Detect which cell encompasses the target text, then output its (x, y) center coordinate. 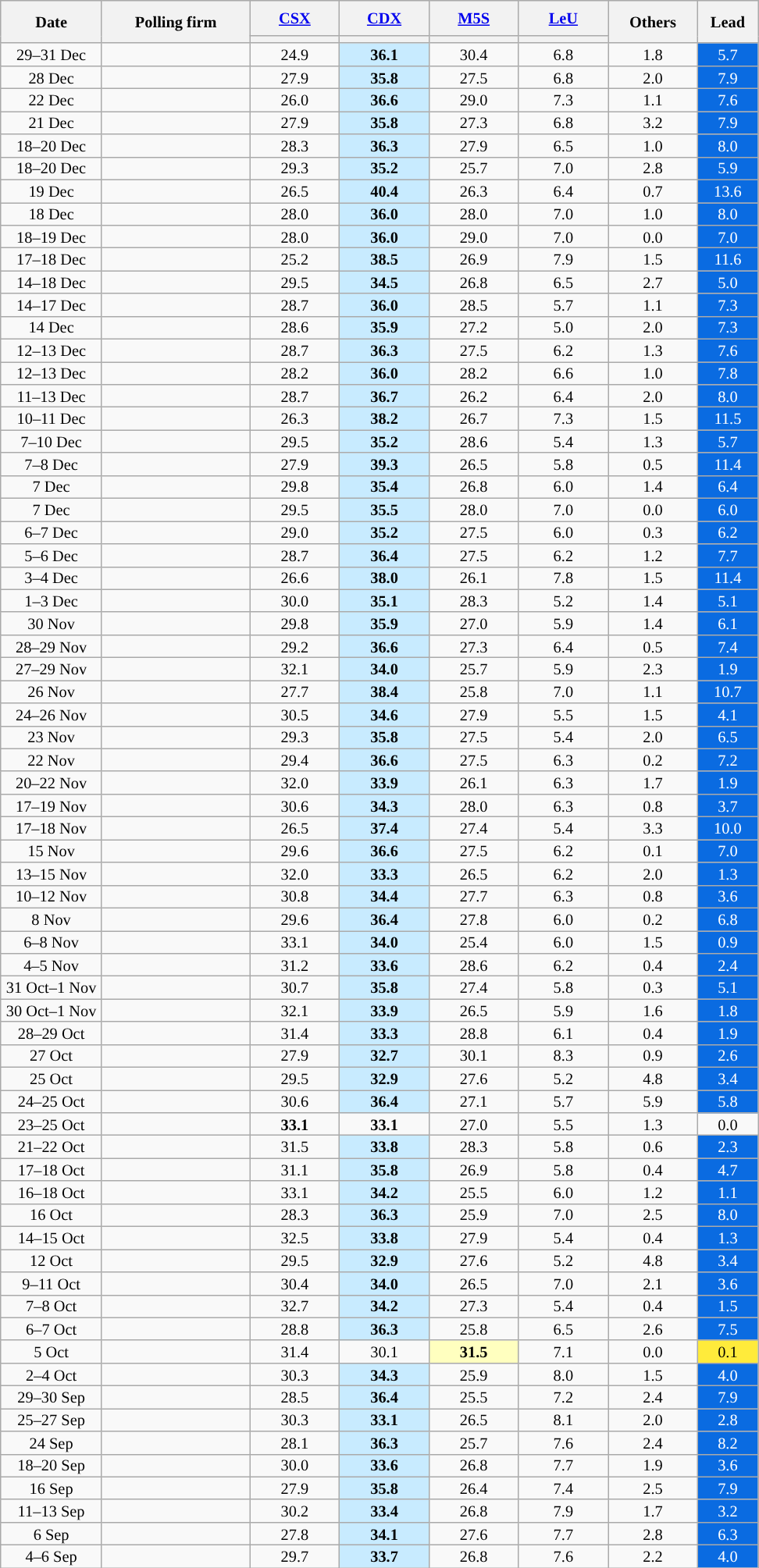
34.5 (384, 283)
26.4 (473, 1488)
6–7 Oct (52, 1328)
3.3 (653, 827)
34.4 (384, 896)
Date (52, 22)
26 Nov (52, 692)
31 Oct–1 Nov (52, 987)
11–13 Sep (52, 1511)
8.1 (564, 1419)
33.7 (384, 1556)
7–8 Oct (52, 1307)
17–18 Nov (52, 827)
M5S (473, 17)
18–19 Dec (52, 236)
11–13 Dec (52, 395)
2.2 (653, 1556)
24–25 Oct (52, 1100)
30.2 (295, 1511)
11.5 (728, 418)
13.6 (728, 190)
7–8 Dec (52, 464)
7–10 Dec (52, 442)
17–18 Oct (52, 1169)
5–6 Dec (52, 554)
27.2 (473, 328)
4–6 Sep (52, 1556)
27.1 (473, 1100)
35.1 (384, 601)
25 Oct (52, 1079)
25.4 (473, 941)
26.7 (473, 418)
8 Nov (52, 919)
17–19 Nov (52, 805)
24–26 Nov (52, 715)
14–18 Dec (52, 283)
Polling firm (176, 22)
29.7 (295, 1556)
4.1 (728, 715)
22 Nov (52, 760)
22 Dec (52, 100)
29–31 Dec (52, 55)
28–29 Oct (52, 1033)
1–3 Dec (52, 601)
40.4 (384, 190)
20–22 Nov (52, 782)
7.1 (564, 1352)
30.7 (295, 987)
32.5 (295, 1238)
Others (653, 22)
34.6 (384, 715)
1.6 (653, 1010)
29.2 (295, 646)
4–5 Nov (52, 965)
19 Dec (52, 190)
29–30 Sep (52, 1397)
16–18 Oct (52, 1193)
10–12 Nov (52, 896)
16 Oct (52, 1214)
33.4 (384, 1511)
38.0 (384, 578)
36.7 (384, 395)
26.2 (473, 395)
10.0 (728, 827)
5 Oct (52, 1352)
37.4 (384, 827)
29.4 (295, 760)
28–29 Nov (52, 646)
35.4 (384, 487)
6–7 Dec (52, 532)
24 Sep (52, 1442)
25–27 Sep (52, 1419)
8.3 (564, 1055)
7.5 (728, 1328)
2.1 (653, 1283)
30.8 (295, 896)
10.7 (728, 692)
CDX (384, 17)
21 Dec (52, 122)
10–11 Dec (52, 418)
3–4 Dec (52, 578)
18–20 Sep (52, 1466)
23 Nov (52, 737)
34.1 (384, 1533)
CSX (295, 17)
26.0 (295, 100)
15 Nov (52, 851)
28.1 (295, 1442)
18 Dec (52, 214)
36.1 (384, 55)
27 Oct (52, 1055)
LeU (564, 17)
2–4 Oct (52, 1374)
6–8 Nov (52, 941)
6 Sep (52, 1533)
23–25 Oct (52, 1124)
0.6 (653, 1146)
Lead (728, 22)
21–22 Oct (52, 1146)
38.4 (384, 692)
6.6 (564, 373)
35.5 (384, 509)
2.7 (653, 283)
25.2 (295, 259)
30.5 (295, 715)
9–11 Oct (52, 1283)
38.5 (384, 259)
16 Sep (52, 1488)
24.9 (295, 55)
3.7 (728, 805)
39.3 (384, 464)
0.7 (653, 190)
27–29 Nov (52, 668)
14 Dec (52, 328)
31.1 (295, 1169)
12 Oct (52, 1260)
11.6 (728, 259)
26.6 (295, 578)
30 Oct–1 Nov (52, 1010)
8.2 (728, 1442)
38.2 (384, 418)
13–15 Nov (52, 874)
14–15 Oct (52, 1238)
14–17 Dec (52, 304)
28 Dec (52, 76)
31.2 (295, 965)
4.7 (728, 1169)
17–18 Dec (52, 259)
30 Nov (52, 623)
